Identify which cell holds the provided text, then report its (x, y) central coordinate. 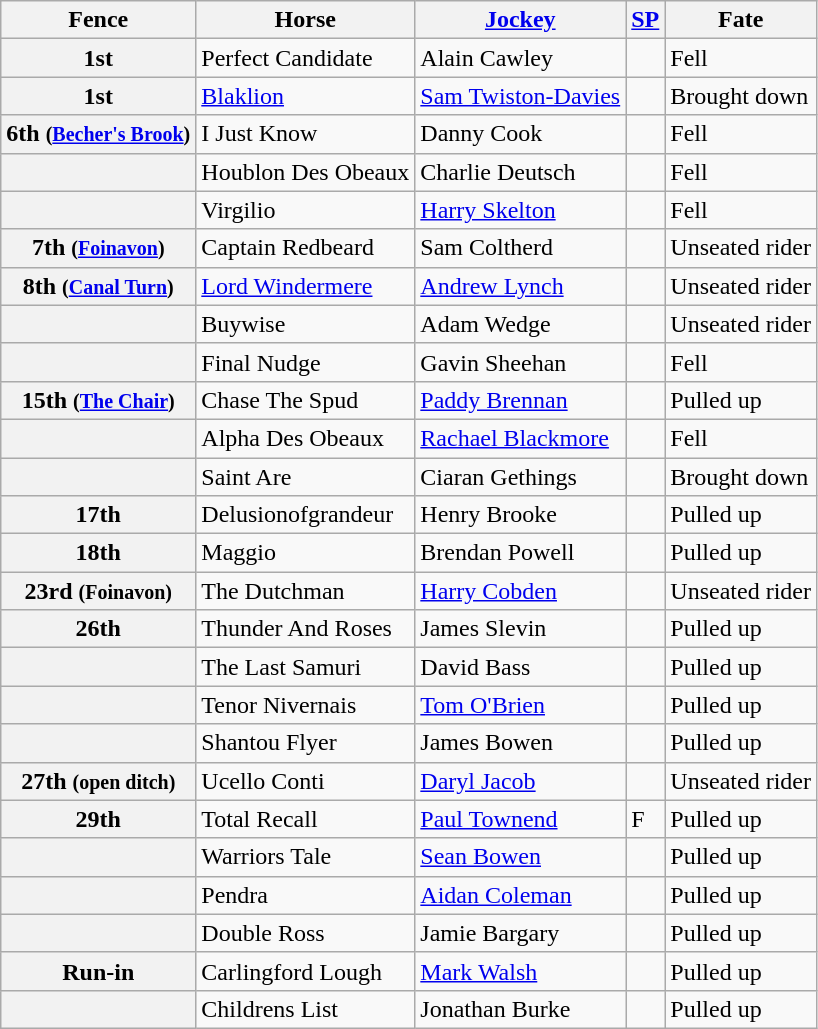
SP (646, 20)
Houblon Des Obeaux (306, 172)
Sean Bowen (520, 857)
23rd (Foinavon) (98, 591)
Danny Cook (520, 134)
Jonathan Burke (520, 1009)
Shantou Flyer (306, 743)
Henry Brooke (520, 515)
Saint Are (306, 477)
Gavin Sheehan (520, 362)
Sam Coltherd (520, 248)
27th (open ditch) (98, 781)
15th (The Chair) (98, 400)
Warriors Tale (306, 857)
Jockey (520, 20)
Rachael Blackmore (520, 438)
Final Nudge (306, 362)
The Dutchman (306, 591)
Run-in (98, 971)
Aidan Coleman (520, 895)
The Last Samuri (306, 667)
Maggio (306, 553)
Total Recall (306, 819)
Childrens List (306, 1009)
Ciaran Gethings (520, 477)
26th (98, 629)
Carlingford Lough (306, 971)
Jamie Bargary (520, 933)
James Slevin (520, 629)
Charlie Deutsch (520, 172)
Buywise (306, 324)
Brendan Powell (520, 553)
Captain Redbeard (306, 248)
F (646, 819)
Blaklion (306, 96)
Fate (741, 20)
Ucello Conti (306, 781)
Adam Wedge (520, 324)
Tenor Nivernais (306, 705)
Andrew Lynch (520, 286)
Paddy Brennan (520, 400)
Lord Windermere (306, 286)
17th (98, 515)
Delusionofgrandeur (306, 515)
Fence (98, 20)
James Bowen (520, 743)
Mark Walsh (520, 971)
Harry Skelton (520, 210)
Alain Cawley (520, 58)
Daryl Jacob (520, 781)
7th (Foinavon) (98, 248)
Paul Townend (520, 819)
Harry Cobden (520, 591)
Double Ross (306, 933)
Sam Twiston-Davies (520, 96)
Pendra (306, 895)
Perfect Candidate (306, 58)
18th (98, 553)
I Just Know (306, 134)
Chase The Spud (306, 400)
David Bass (520, 667)
29th (98, 819)
8th (Canal Turn) (98, 286)
Virgilio (306, 210)
Horse (306, 20)
Thunder And Roses (306, 629)
6th (Becher's Brook) (98, 134)
Tom O'Brien (520, 705)
Alpha Des Obeaux (306, 438)
